Return the (x, y) coordinate for the center point of the cell that contains the specified text.  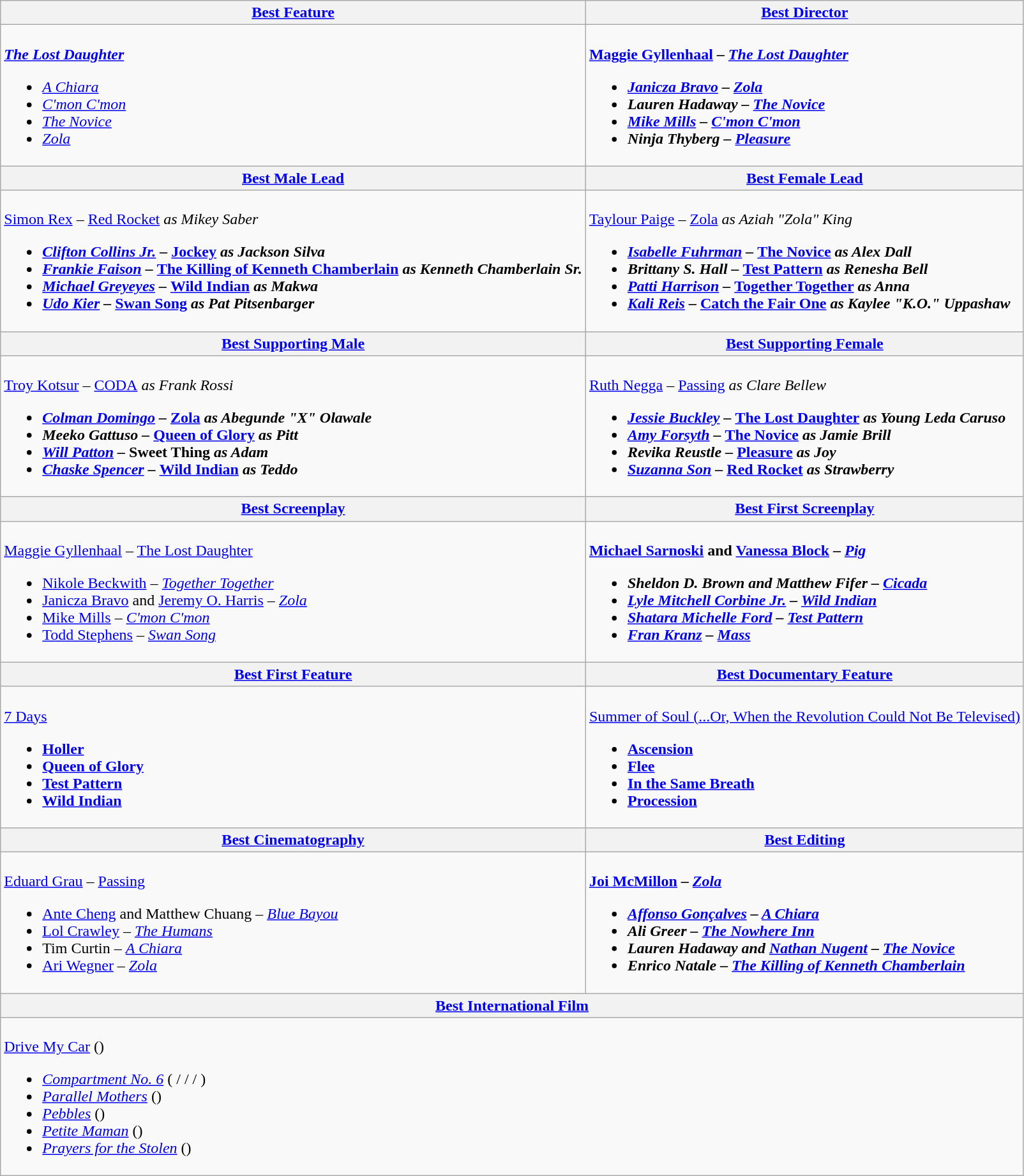
Best Supporting Female (804, 343)
Best Cinematography (294, 840)
Drive My Car ()Compartment No. 6 ( / / / )Parallel Mothers ()Pebbles ()Petite Maman ()Prayers for the Stolen () (512, 1097)
Best First Feature (294, 674)
Best Female Lead (804, 178)
Best Screenplay (294, 509)
The Lost DaughterA ChiaraC'mon C'monThe NoviceZola (294, 96)
Maggie Gyllenhaal – The Lost DaughterJanicza Bravo – ZolaLauren Hadaway – The NoviceMike Mills – C'mon C'monNinja Thyberg – Pleasure (804, 96)
Best Supporting Male (294, 343)
Best Director (804, 13)
7 DaysHollerQueen of GloryTest PatternWild Indian (294, 757)
Best Male Lead (294, 178)
Best Documentary Feature (804, 674)
Best Editing (804, 840)
Best International Film (512, 1006)
Best Feature (294, 13)
Best First Screenplay (804, 509)
Eduard Grau – PassingAnte Cheng and Matthew Chuang – Blue BayouLol Crawley – The HumansTim Curtin – A ChiaraAri Wegner – Zola (294, 922)
Summer of Soul (...Or, When the Revolution Could Not Be Televised)AscensionFleeIn the Same BreathProcession (804, 757)
